Return the [X, Y] coordinate for the center point of the cell that contains the specified text.  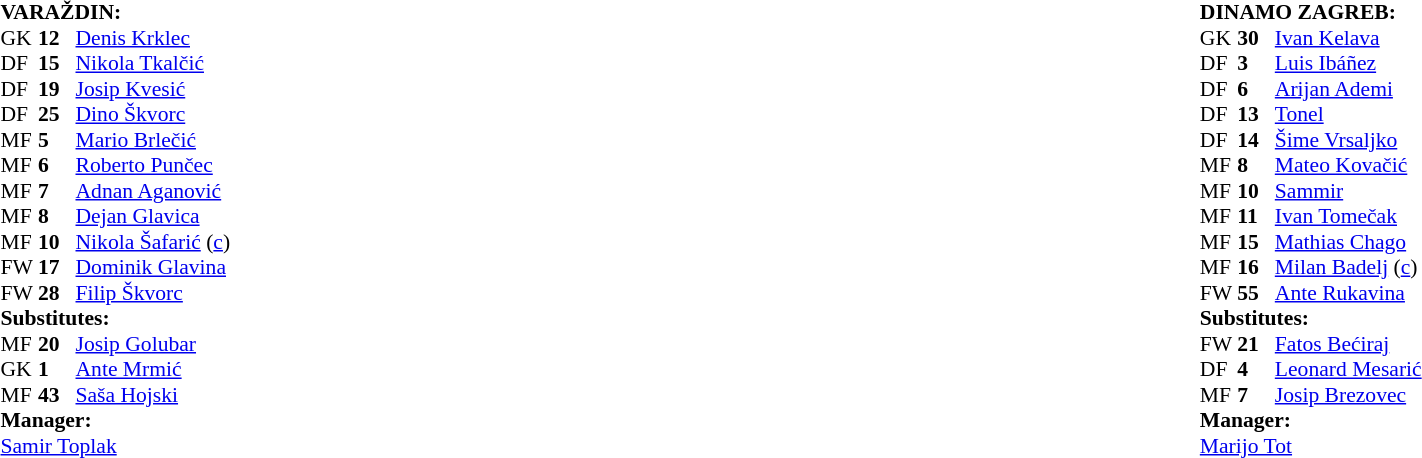
43 [57, 395]
Substitutes: [139, 319]
Josip Kvesić [177, 89]
Nikola Tkalčić [177, 63]
14 [1256, 140]
4 [1256, 369]
Dominik Glavina [177, 267]
21 [1256, 344]
Filip Škvorc [177, 293]
17 [57, 267]
12 [57, 38]
Dejan Glavica [177, 217]
Mario Brlečić [177, 140]
13 [1256, 115]
VARAŽDIN: [165, 13]
Manager: [139, 421]
Dino Škvorc [177, 115]
55 [1256, 293]
28 [57, 293]
Josip Golubar [177, 344]
Saša Hojski [177, 395]
20 [57, 344]
3 [1256, 63]
30 [1256, 38]
1 [57, 369]
Roberto Punčec [177, 165]
Denis Krklec [177, 38]
19 [57, 89]
Nikola Šafarić (c) [177, 242]
Ante Mrmić [177, 369]
Adnan Aganović [177, 191]
5 [57, 140]
16 [1256, 267]
11 [1256, 217]
25 [57, 115]
